Return [x, y] of the center of cell containing provided text 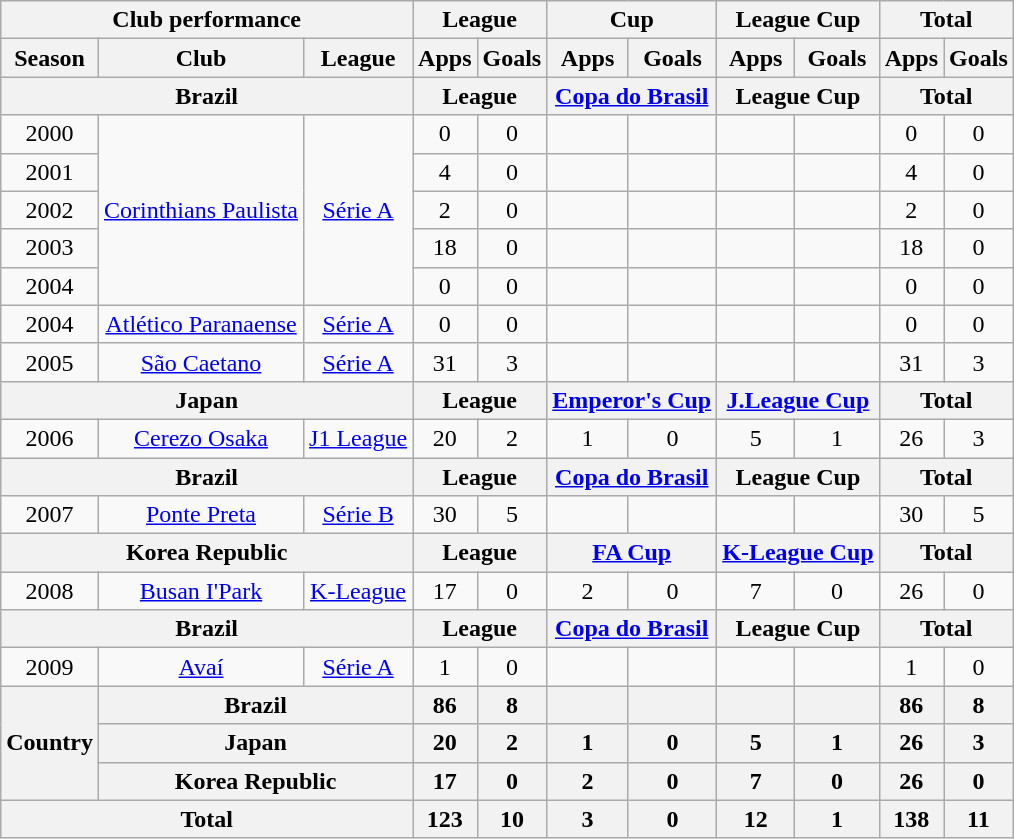
2001 [50, 172]
Corinthians Paulista [200, 210]
K-League [358, 591]
FA Cup [632, 553]
Atlético Paranaense [200, 324]
2000 [50, 134]
Club performance [207, 20]
Avaí [200, 667]
Cerezo Osaka [200, 438]
Ponte Preta [200, 515]
J1 League [358, 438]
J.League Cup [798, 400]
2009 [50, 667]
2006 [50, 438]
Série B [358, 515]
10 [512, 819]
Busan I'Park [200, 591]
São Caetano [200, 362]
12 [756, 819]
138 [911, 819]
2002 [50, 210]
2008 [50, 591]
Club [200, 58]
Cup [632, 20]
Emperor's Cup [632, 400]
2007 [50, 515]
Country [50, 743]
11 [979, 819]
2003 [50, 248]
Season [50, 58]
K-League Cup [798, 553]
123 [445, 819]
2005 [50, 362]
